Output the (x, y) coordinate of the center of the cell containing the given text.  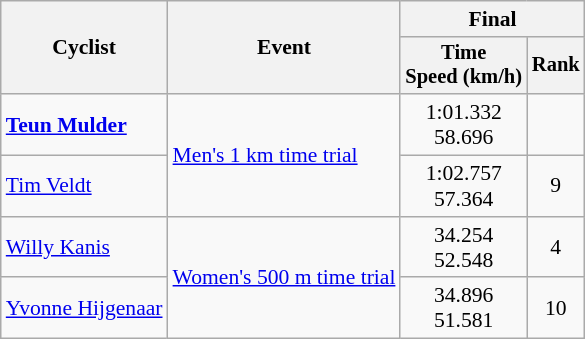
10 (556, 308)
1:01.33258.696 (464, 124)
Women's 500 m time trial (284, 278)
9 (556, 186)
Event (284, 48)
Rank (556, 66)
Willy Kanis (84, 248)
Tim Veldt (84, 186)
Yvonne Hijgenaar (84, 308)
34.89651.581 (464, 308)
1:02.75757.364 (464, 186)
Teun Mulder (84, 124)
Men's 1 km time trial (284, 155)
Cyclist (84, 48)
4 (556, 248)
Final (492, 19)
TimeSpeed (km/h) (464, 66)
34.25452.548 (464, 248)
